Scan for the cell matching the given text and deliver its (x, y) coordinate at center. 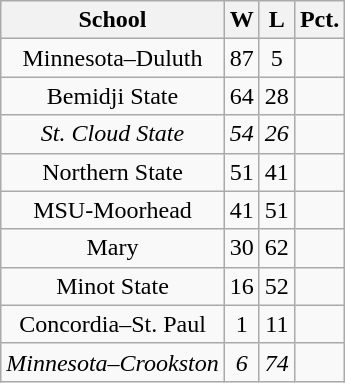
L (276, 20)
64 (242, 96)
26 (276, 134)
16 (242, 286)
74 (276, 362)
30 (242, 248)
Northern State (113, 172)
28 (276, 96)
Minnesota–Crookston (113, 362)
Bemidji State (113, 96)
St. Cloud State (113, 134)
11 (276, 324)
Minnesota–Duluth (113, 58)
MSU-Moorhead (113, 210)
62 (276, 248)
52 (276, 286)
Concordia–St. Paul (113, 324)
Mary (113, 248)
Pct. (319, 20)
Minot State (113, 286)
W (242, 20)
1 (242, 324)
5 (276, 58)
School (113, 20)
87 (242, 58)
6 (242, 362)
54 (242, 134)
